Identify which cell holds the provided text, then report its (X, Y) central coordinate. 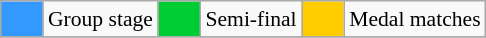
Group stage (100, 19)
Semi-final (250, 19)
Medal matches (414, 19)
